Output the [X, Y] coordinate of the center of the cell containing the given text.  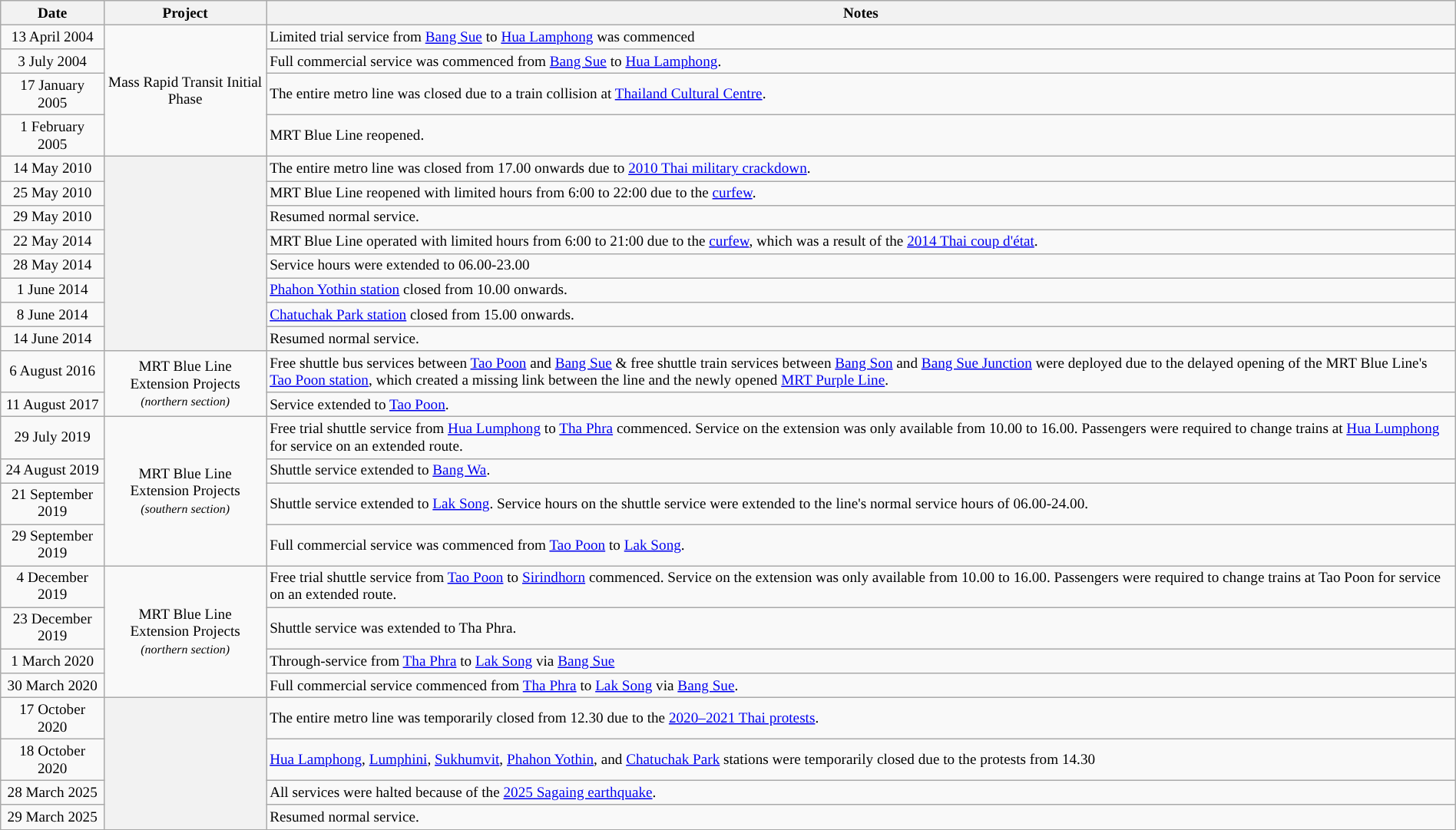
Hua Lamphong, Lumphini, Sukhumvit, Phahon Yothin, and Chatuchak Park stations were temporarily closed due to the protests from 14.30 [862, 760]
14 June 2014 [52, 339]
14 May 2010 [52, 169]
28 May 2014 [52, 266]
29 May 2010 [52, 217]
17 January 2005 [52, 94]
Mass Rapid Transit Initial Phase [186, 91]
Date [52, 13]
Full commercial service was commenced from Tao Poon to Lak Song. [862, 545]
Project [186, 13]
21 September 2019 [52, 504]
Service extended to Tao Poon. [862, 405]
28 March 2025 [52, 793]
8 June 2014 [52, 315]
13 April 2004 [52, 37]
The entire metro line was closed due to a train collision at Thailand Cultural Centre. [862, 94]
Full commercial service commenced from Tha Phra to Lak Song via Bang Sue. [862, 686]
Notes [862, 13]
1 March 2020 [52, 661]
The entire metro line was closed from 17.00 onwards due to 2010 Thai military crackdown. [862, 169]
Chatuchak Park station closed from 15.00 onwards. [862, 315]
29 July 2019 [52, 438]
Shuttle service was extended to Tha Phra. [862, 628]
18 October 2020 [52, 760]
MRT Blue Line reopened with limited hours from 6:00 to 22:00 due to the curfew. [862, 193]
6 August 2016 [52, 372]
22 May 2014 [52, 242]
Limited trial service from Bang Sue to Hua Lamphong was commenced [862, 37]
Shuttle service extended to Lak Song. Service hours on the shuttle service were extended to the line's normal service hours of 06.00-24.00. [862, 504]
11 August 2017 [52, 405]
Phahon Yothin station closed from 10.00 onwards. [862, 290]
Full commercial service was commenced from Bang Sue to Hua Lamphong. [862, 61]
4 December 2019 [52, 587]
30 March 2020 [52, 686]
29 March 2025 [52, 817]
3 July 2004 [52, 61]
29 September 2019 [52, 545]
MRT Blue Line Extension Projects (southern section) [186, 491]
23 December 2019 [52, 628]
24 August 2019 [52, 471]
MRT Blue Line operated with limited hours from 6:00 to 21:00 due to the curfew, which was a result of the 2014 Thai coup d'état. [862, 242]
Through-service from Tha Phra to Lak Song via Bang Sue [862, 661]
Service hours were extended to 06.00-23.00 [862, 266]
Shuttle service extended to Bang Wa. [862, 471]
MRT Blue Line reopened. [862, 136]
17 October 2020 [52, 718]
The entire metro line was temporarily closed from 12.30 due to the 2020–2021 Thai protests. [862, 718]
25 May 2010 [52, 193]
1 February 2005 [52, 136]
1 June 2014 [52, 290]
All services were halted because of the 2025 Sagaing earthquake. [862, 793]
